Detect which cell encompasses the target text, then output its (X, Y) center coordinate. 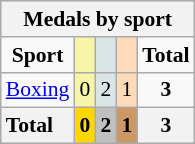
Medals by sport (98, 19)
Sport (38, 55)
Boxing (38, 90)
